From the cell containing the given text, extract its center point as (X, Y) coordinate. 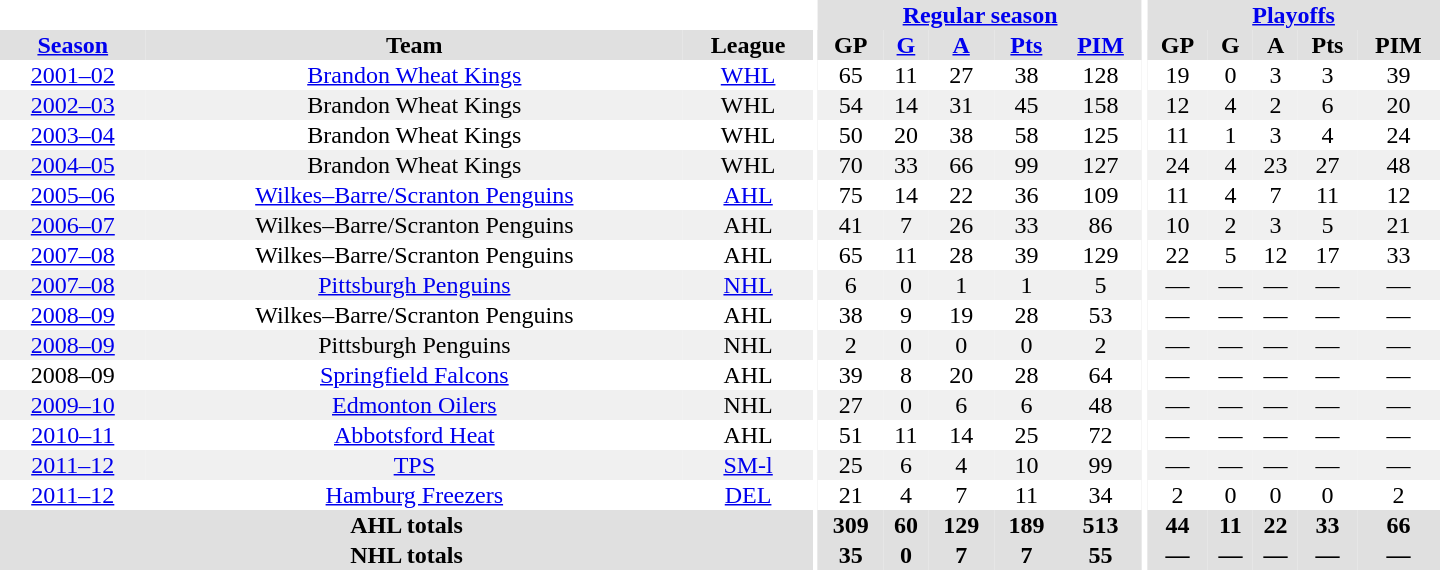
8 (906, 375)
64 (1100, 375)
36 (1026, 195)
70 (850, 165)
2005–06 (73, 195)
26 (960, 225)
51 (850, 435)
54 (850, 105)
31 (960, 105)
309 (850, 525)
127 (1100, 165)
NHL totals (406, 555)
86 (1100, 225)
2010–11 (73, 435)
189 (1026, 525)
35 (850, 555)
23 (1276, 165)
53 (1100, 315)
125 (1100, 135)
SM-l (748, 465)
9 (906, 315)
2001–02 (73, 75)
Season (73, 45)
Abbotsford Heat (415, 435)
158 (1100, 105)
58 (1026, 135)
17 (1328, 255)
44 (1178, 525)
2006–07 (73, 225)
2004–05 (73, 165)
128 (1100, 75)
TPS (415, 465)
League (748, 45)
34 (1100, 495)
Springfield Falcons (415, 375)
2009–10 (73, 405)
2002–03 (73, 105)
DEL (748, 495)
Edmonton Oilers (415, 405)
109 (1100, 195)
2003–04 (73, 135)
50 (850, 135)
Hamburg Freezers (415, 495)
60 (906, 525)
41 (850, 225)
Team (415, 45)
AHL totals (406, 525)
55 (1100, 555)
Regular season (980, 15)
45 (1026, 105)
75 (850, 195)
513 (1100, 525)
Playoffs (1294, 15)
72 (1100, 435)
